From the cell containing the given text, extract its center point as (x, y) coordinate. 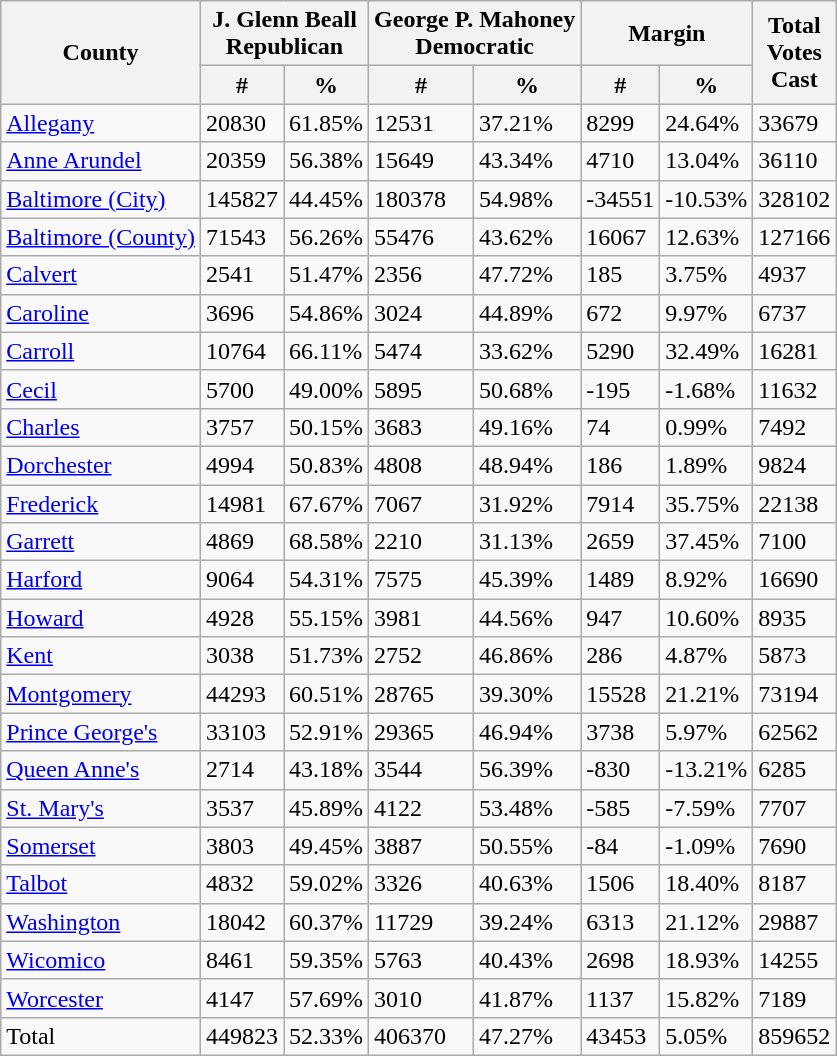
145827 (242, 199)
449823 (242, 1036)
3544 (422, 770)
8187 (794, 884)
4.87% (706, 656)
35.75% (706, 503)
7914 (620, 503)
Harford (101, 580)
14981 (242, 503)
52.91% (326, 732)
43453 (620, 1036)
6285 (794, 770)
36110 (794, 161)
3024 (422, 313)
5700 (242, 389)
Dorchester (101, 465)
67.67% (326, 503)
0.99% (706, 427)
-585 (620, 808)
55.15% (326, 618)
54.86% (326, 313)
Kent (101, 656)
2541 (242, 275)
62562 (794, 732)
Queen Anne's (101, 770)
59.02% (326, 884)
32.49% (706, 351)
3683 (422, 427)
43.18% (326, 770)
8.92% (706, 580)
29887 (794, 922)
Somerset (101, 846)
33103 (242, 732)
9824 (794, 465)
43.34% (526, 161)
-1.09% (706, 846)
44.89% (526, 313)
6737 (794, 313)
5474 (422, 351)
52.33% (326, 1036)
3010 (422, 998)
Carroll (101, 351)
12.63% (706, 237)
41.87% (526, 998)
47.27% (526, 1036)
Wicomico (101, 960)
4869 (242, 542)
15.82% (706, 998)
44.56% (526, 618)
59.35% (326, 960)
39.24% (526, 922)
Baltimore (City) (101, 199)
Cecil (101, 389)
3038 (242, 656)
9064 (242, 580)
7707 (794, 808)
51.47% (326, 275)
33679 (794, 123)
1.89% (706, 465)
-34551 (620, 199)
County (101, 52)
Caroline (101, 313)
7575 (422, 580)
13.04% (706, 161)
-10.53% (706, 199)
8299 (620, 123)
2659 (620, 542)
4710 (620, 161)
3326 (422, 884)
3.75% (706, 275)
-7.59% (706, 808)
Margin (667, 34)
-84 (620, 846)
20359 (242, 161)
3696 (242, 313)
3887 (422, 846)
47.72% (526, 275)
185 (620, 275)
2752 (422, 656)
St. Mary's (101, 808)
12531 (422, 123)
186 (620, 465)
11632 (794, 389)
2714 (242, 770)
3981 (422, 618)
9.97% (706, 313)
51.73% (326, 656)
Montgomery (101, 694)
J. Glenn BeallRepublican (284, 34)
5873 (794, 656)
31.13% (526, 542)
31.92% (526, 503)
406370 (422, 1036)
4832 (242, 884)
49.45% (326, 846)
45.89% (326, 808)
15649 (422, 161)
TotalVotesCast (794, 52)
Talbot (101, 884)
60.37% (326, 922)
29365 (422, 732)
8935 (794, 618)
3738 (620, 732)
16067 (620, 237)
2698 (620, 960)
57.69% (326, 998)
10764 (242, 351)
1137 (620, 998)
44293 (242, 694)
Garrett (101, 542)
-830 (620, 770)
Washington (101, 922)
Frederick (101, 503)
5763 (422, 960)
127166 (794, 237)
7100 (794, 542)
53.48% (526, 808)
37.45% (706, 542)
21.21% (706, 694)
40.63% (526, 884)
4147 (242, 998)
5290 (620, 351)
45.39% (526, 580)
10.60% (706, 618)
4937 (794, 275)
48.94% (526, 465)
328102 (794, 199)
22138 (794, 503)
24.64% (706, 123)
56.39% (526, 770)
Charles (101, 427)
33.62% (526, 351)
50.68% (526, 389)
7189 (794, 998)
George P. MahoneyDemocratic (475, 34)
55476 (422, 237)
-13.21% (706, 770)
49.00% (326, 389)
46.94% (526, 732)
3803 (242, 846)
16281 (794, 351)
5.05% (706, 1036)
Prince George's (101, 732)
37.21% (526, 123)
2356 (422, 275)
28765 (422, 694)
947 (620, 618)
8461 (242, 960)
4808 (422, 465)
46.86% (526, 656)
16690 (794, 580)
21.12% (706, 922)
18.93% (706, 960)
7690 (794, 846)
73194 (794, 694)
Allegany (101, 123)
39.30% (526, 694)
Total (101, 1036)
18.40% (706, 884)
4928 (242, 618)
44.45% (326, 199)
14255 (794, 960)
56.26% (326, 237)
40.43% (526, 960)
43.62% (526, 237)
Howard (101, 618)
-195 (620, 389)
286 (620, 656)
4994 (242, 465)
6313 (620, 922)
1489 (620, 580)
Anne Arundel (101, 161)
5895 (422, 389)
20830 (242, 123)
-1.68% (706, 389)
1506 (620, 884)
56.38% (326, 161)
66.11% (326, 351)
5.97% (706, 732)
15528 (620, 694)
68.58% (326, 542)
3757 (242, 427)
71543 (242, 237)
2210 (422, 542)
54.31% (326, 580)
Baltimore (County) (101, 237)
859652 (794, 1036)
180378 (422, 199)
3537 (242, 808)
7492 (794, 427)
Worcester (101, 998)
50.83% (326, 465)
49.16% (526, 427)
672 (620, 313)
11729 (422, 922)
Calvert (101, 275)
50.15% (326, 427)
50.55% (526, 846)
54.98% (526, 199)
7067 (422, 503)
60.51% (326, 694)
74 (620, 427)
18042 (242, 922)
61.85% (326, 123)
4122 (422, 808)
